From the cell containing the given text, extract its center point as [X, Y] coordinate. 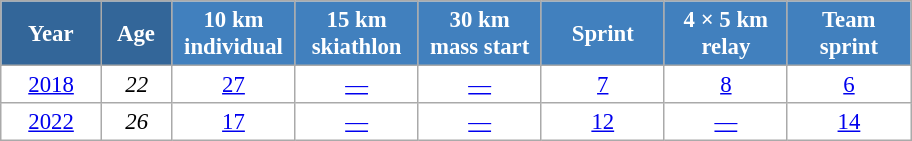
Team sprint [848, 34]
2022 [52, 122]
Age [136, 34]
30 km mass start [480, 34]
14 [848, 122]
7 [602, 85]
4 × 5 km relay [726, 34]
17 [234, 122]
22 [136, 85]
10 km individual [234, 34]
Sprint [602, 34]
6 [848, 85]
8 [726, 85]
15 km skiathlon [356, 34]
12 [602, 122]
26 [136, 122]
2018 [52, 85]
Year [52, 34]
27 [234, 85]
